Detect which cell encompasses the target text, then output its (X, Y) center coordinate. 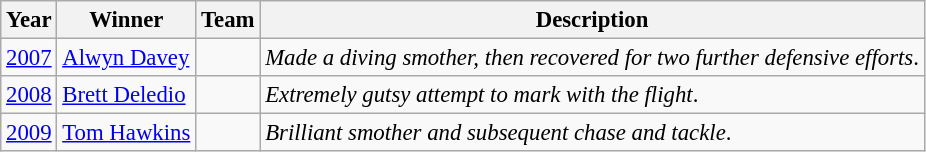
Made a diving smother, then recovered for two further defensive efforts. (592, 58)
Tom Hawkins (126, 133)
Extremely gutsy attempt to mark with the flight. (592, 95)
Year (29, 20)
2007 (29, 58)
Brilliant smother and subsequent chase and tackle. (592, 133)
Brett Deledio (126, 95)
2009 (29, 133)
Description (592, 20)
Team (228, 20)
2008 (29, 95)
Alwyn Davey (126, 58)
Winner (126, 20)
